Locate the cell with the specified text and output its (x, y) center coordinate. 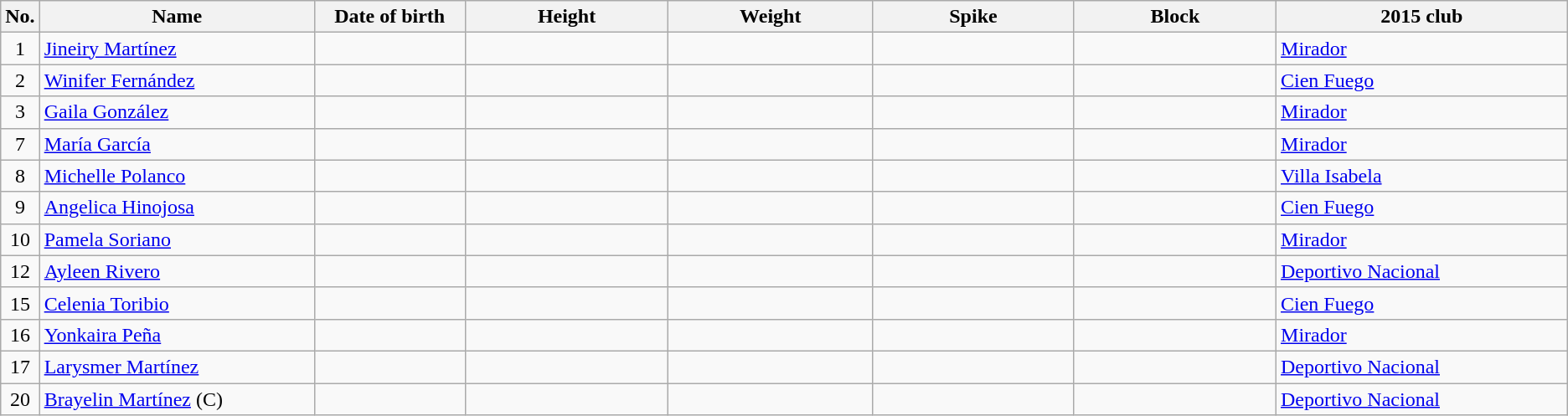
Michelle Polanco (177, 176)
1 (20, 49)
Larysmer Martínez (177, 367)
2015 club (1422, 17)
10 (20, 239)
Yonkaira Peña (177, 335)
Weight (771, 17)
9 (20, 208)
Winifer Fernández (177, 80)
Pamela Soriano (177, 239)
7 (20, 144)
Name (177, 17)
No. (20, 17)
8 (20, 176)
Jineiry Martínez (177, 49)
Spike (973, 17)
Angelica Hinojosa (177, 208)
17 (20, 367)
María García (177, 144)
Height (566, 17)
16 (20, 335)
15 (20, 303)
Celenia Toribio (177, 303)
Block (1174, 17)
2 (20, 80)
3 (20, 112)
12 (20, 271)
Gaila González (177, 112)
Ayleen Rivero (177, 271)
20 (20, 399)
Date of birth (389, 17)
Brayelin Martínez (C) (177, 399)
Villa Isabela (1422, 176)
